Scan for the cell matching the given text and deliver its (X, Y) coordinate at center. 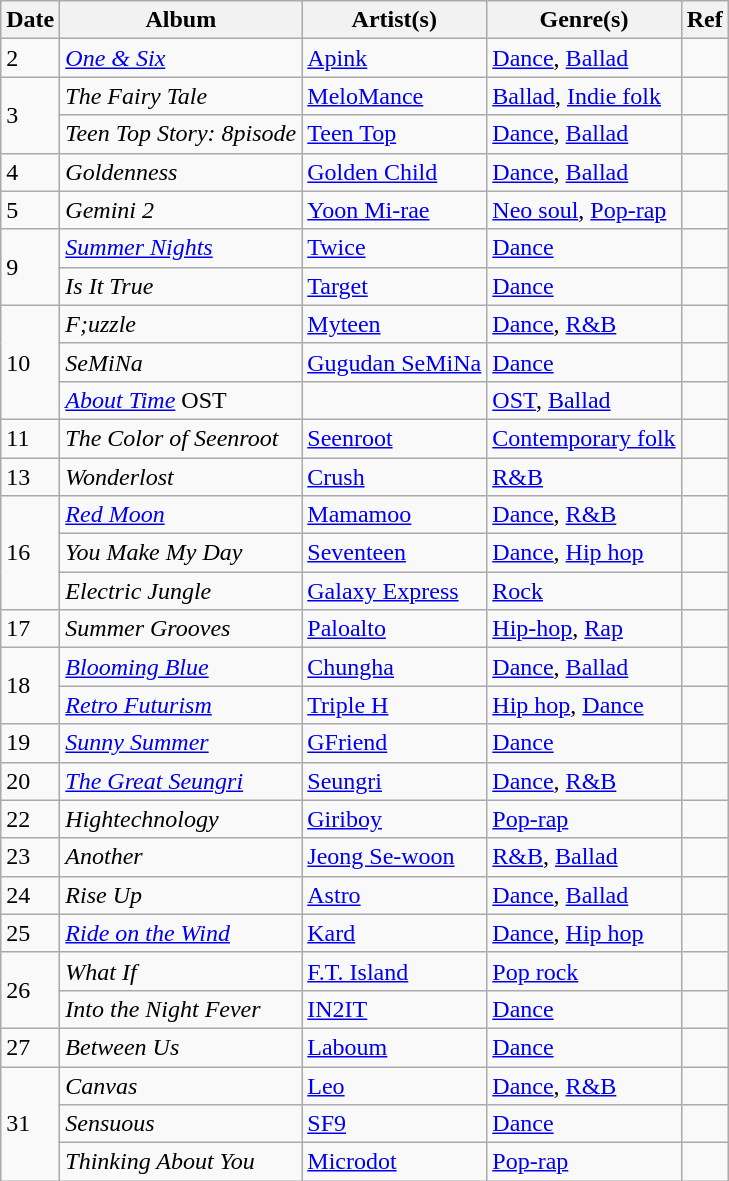
Summer Grooves (181, 629)
Thinking About You (181, 1162)
Canvas (181, 1085)
Seungri (394, 781)
R&B (584, 477)
Galaxy Express (394, 591)
F;uzzle (181, 324)
Date (30, 20)
The Color of Seenroot (181, 438)
Ref (704, 20)
25 (30, 933)
Is It True (181, 286)
Yoon Mi-rae (394, 210)
Goldenness (181, 172)
13 (30, 477)
Myteen (394, 324)
Sunny Summer (181, 743)
Apink (394, 58)
Teen Top Story: 8pisode (181, 134)
Jeong Se-woon (394, 857)
Hightechnology (181, 819)
Chungha (394, 667)
Pop rock (584, 971)
Leo (394, 1085)
Triple H (394, 705)
17 (30, 629)
27 (30, 1047)
26 (30, 990)
You Make My Day (181, 553)
Into the Night Fever (181, 1009)
Astro (394, 895)
9 (30, 267)
Target (394, 286)
Another (181, 857)
OST, Ballad (584, 400)
Red Moon (181, 515)
One & Six (181, 58)
31 (30, 1123)
Mamamoo (394, 515)
Ride on the Wind (181, 933)
Seventeen (394, 553)
Neo soul, Pop-rap (584, 210)
20 (30, 781)
Gugudan SeMiNa (394, 362)
Hip hop, Dance (584, 705)
19 (30, 743)
11 (30, 438)
5 (30, 210)
Wonderlost (181, 477)
Golden Child (394, 172)
SeMiNa (181, 362)
24 (30, 895)
R&B, Ballad (584, 857)
F.T. Island (394, 971)
Between Us (181, 1047)
Summer Nights (181, 248)
Blooming Blue (181, 667)
10 (30, 362)
Hip-hop, Rap (584, 629)
MeloMance (394, 96)
Crush (394, 477)
Twice (394, 248)
Genre(s) (584, 20)
Ballad, Indie folk (584, 96)
IN2IT (394, 1009)
Album (181, 20)
2 (30, 58)
The Fairy Tale (181, 96)
23 (30, 857)
3 (30, 115)
The Great Seungri (181, 781)
Retro Futurism (181, 705)
Giriboy (394, 819)
Seenroot (394, 438)
4 (30, 172)
Paloalto (394, 629)
Rise Up (181, 895)
Laboum (394, 1047)
18 (30, 686)
Gemini 2 (181, 210)
About Time OST (181, 400)
Electric Jungle (181, 591)
Artist(s) (394, 20)
GFriend (394, 743)
Sensuous (181, 1124)
Microdot (394, 1162)
Contemporary folk (584, 438)
Rock (584, 591)
Teen Top (394, 134)
22 (30, 819)
16 (30, 553)
SF9 (394, 1124)
Kard (394, 933)
What If (181, 971)
